Extract the (X, Y) coordinate from the center of the cell holding the provided text.  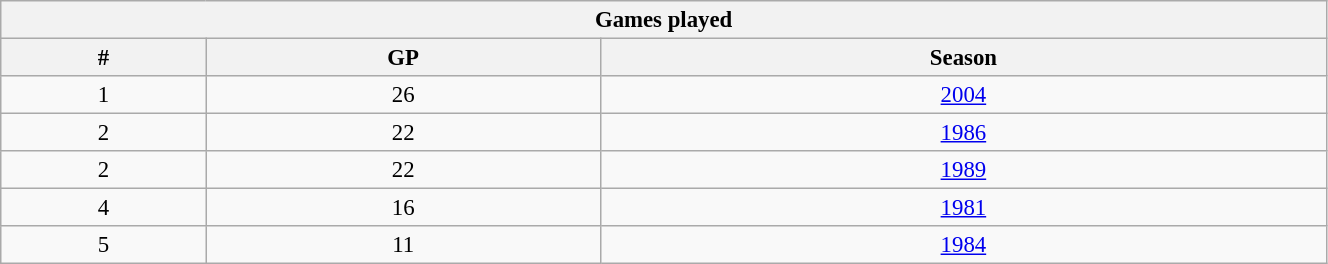
1984 (963, 245)
1981 (963, 208)
GP (403, 58)
1986 (963, 133)
16 (403, 208)
1 (104, 95)
2004 (963, 95)
# (104, 58)
1989 (963, 170)
5 (104, 245)
Games played (664, 20)
Season (963, 58)
26 (403, 95)
4 (104, 208)
11 (403, 245)
